Capture the cell that displays the provided text and extract its [x, y] central coordinate. 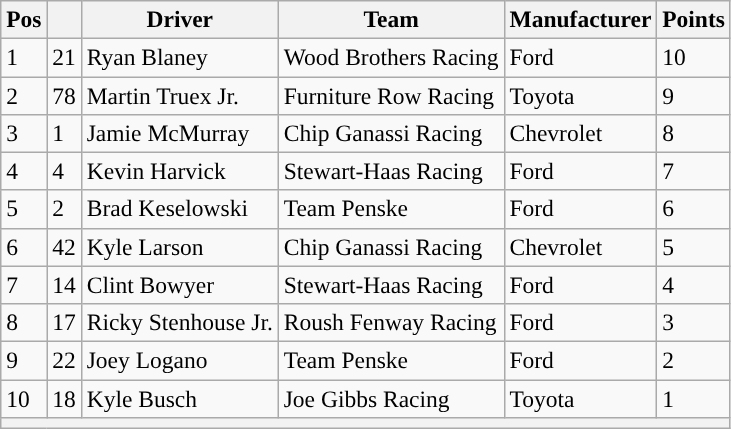
14 [64, 285]
Driver [180, 19]
Joe Gibbs Racing [391, 398]
Roush Fenway Racing [391, 322]
Kyle Larson [180, 247]
22 [64, 360]
Wood Brothers Racing [391, 57]
18 [64, 398]
Clint Bowyer [180, 285]
Points [694, 19]
Furniture Row Racing [391, 95]
Ryan Blaney [180, 57]
Kevin Harvick [180, 171]
78 [64, 95]
Manufacturer [580, 19]
17 [64, 322]
Ricky Stenhouse Jr. [180, 322]
Pos [24, 19]
21 [64, 57]
Team [391, 19]
Jamie McMurray [180, 133]
Martin Truex Jr. [180, 95]
42 [64, 247]
Joey Logano [180, 360]
Kyle Busch [180, 398]
Brad Keselowski [180, 209]
